Extract the (X, Y) coordinate from the center of the cell holding the provided text.  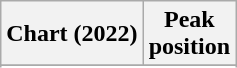
Peak position (189, 34)
Chart (2022) (72, 34)
